Extract the (x, y) coordinate from the center of the cell holding the provided text.  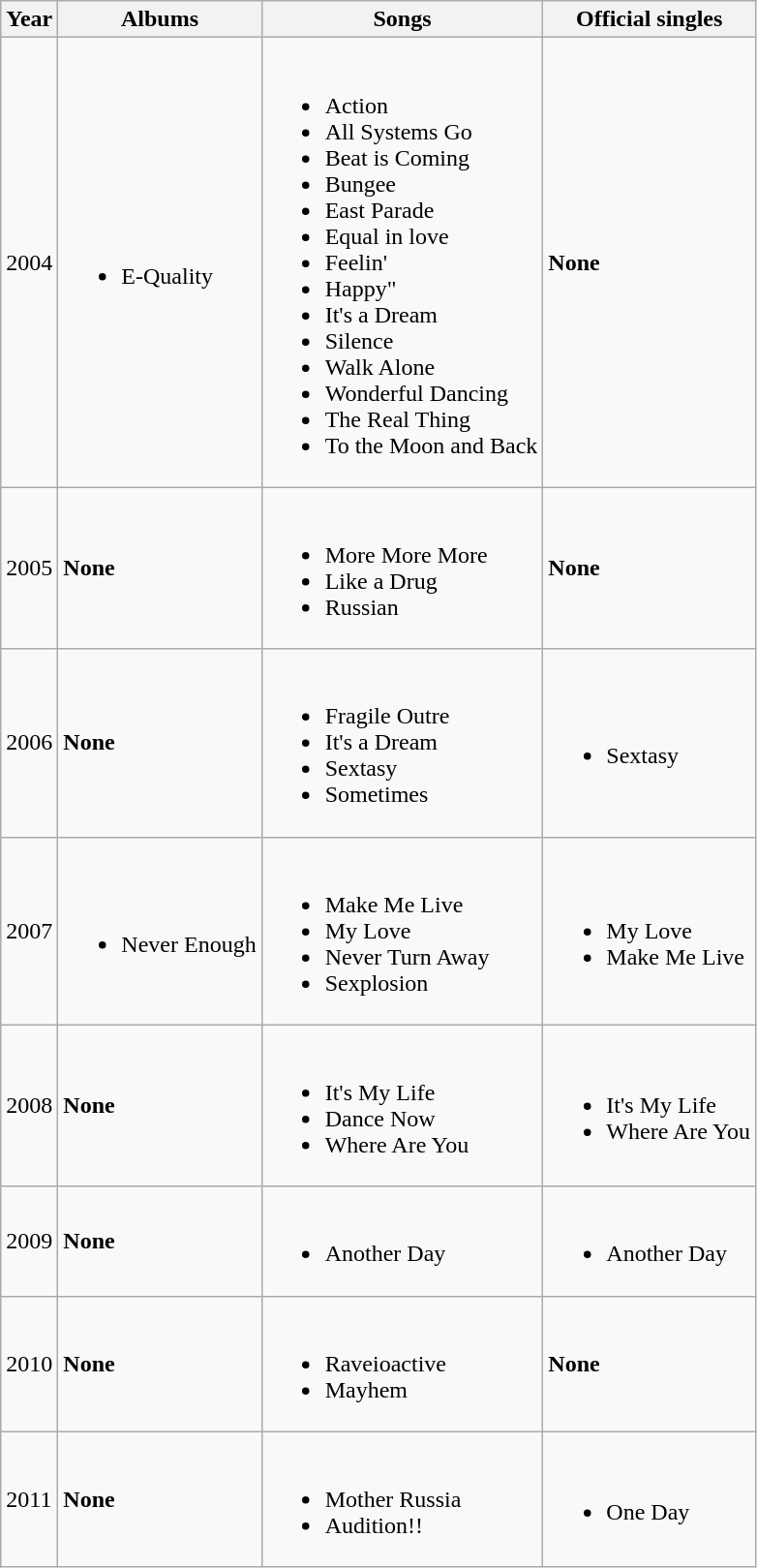
E-Quality (160, 262)
RaveioactiveMayhem (403, 1364)
Sextasy (650, 743)
It's My LifeDance NowWhere Are You (403, 1106)
2006 (29, 743)
My LoveMake Me Live (650, 931)
Never Enough (160, 931)
Fragile OutreIt's a DreamSextasySometimes (403, 743)
It's My LifeWhere Are You (650, 1106)
More More MoreLike a DrugRussian (403, 568)
Make Me LiveMy LoveNever Turn AwaySexplosion (403, 931)
Year (29, 19)
2011 (29, 1499)
2008 (29, 1106)
2005 (29, 568)
Mother RussiaAudition!! (403, 1499)
2010 (29, 1364)
One Day (650, 1499)
Official singles (650, 19)
Songs (403, 19)
Albums (160, 19)
2004 (29, 262)
2007 (29, 931)
2009 (29, 1242)
